Return [x, y] of the center of cell containing provided text 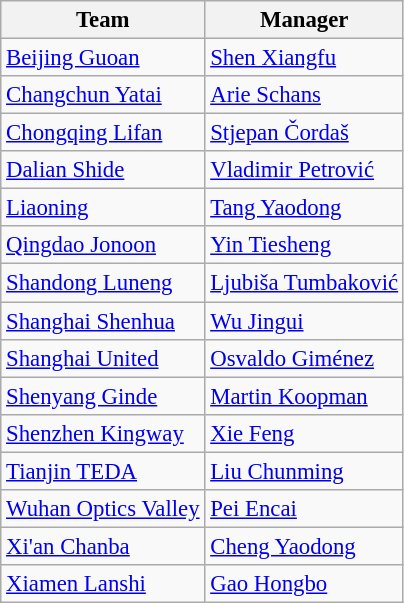
Liaoning [103, 208]
Chongqing Lifan [103, 133]
Martin Koopman [304, 396]
Cheng Yaodong [304, 546]
Shanghai United [103, 358]
Manager [304, 20]
Liu Chunming [304, 471]
Vladimir Petrović [304, 170]
Qingdao Jonoon [103, 245]
Arie Schans [304, 95]
Ljubiša Tumbaković [304, 283]
Shenyang Ginde [103, 396]
Shanghai Shenhua [103, 321]
Shenzhen Kingway [103, 433]
Team [103, 20]
Stjepan Čordaš [304, 133]
Osvaldo Giménez [304, 358]
Xiamen Lanshi [103, 584]
Pei Encai [304, 509]
Tang Yaodong [304, 208]
Yin Tiesheng [304, 245]
Wuhan Optics Valley [103, 509]
Changchun Yatai [103, 95]
Xi'an Chanba [103, 546]
Dalian Shide [103, 170]
Shen Xiangfu [304, 58]
Tianjin TEDA [103, 471]
Xie Feng [304, 433]
Beijing Guoan [103, 58]
Shandong Luneng [103, 283]
Gao Hongbo [304, 584]
Wu Jingui [304, 321]
